Output the [X, Y] coordinate of the center of the cell containing the given text.  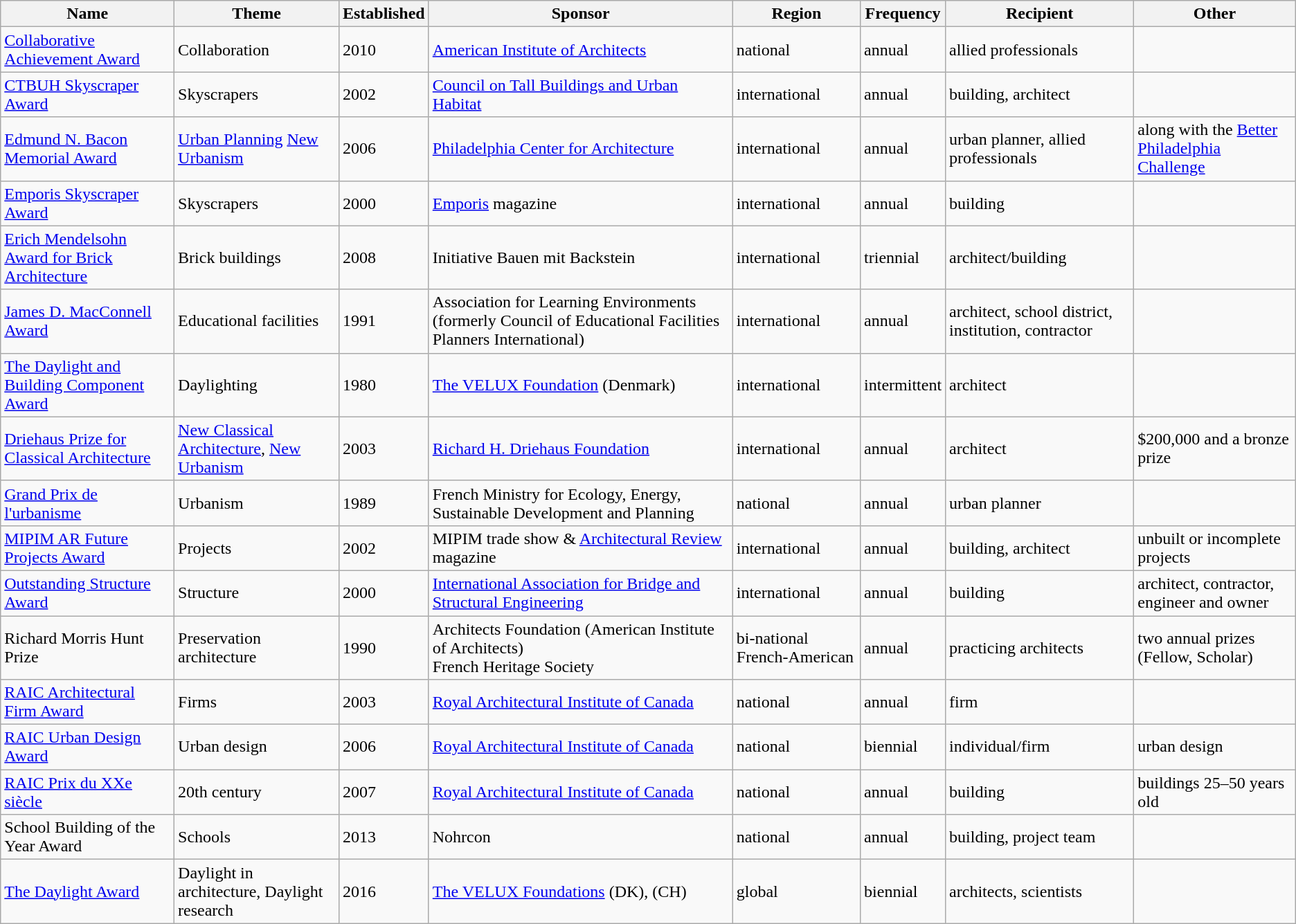
2010 [384, 50]
James D. MacConnell Award [87, 321]
Driehaus Prize for Classical Architecture [87, 449]
The Daylight Award [87, 891]
2013 [384, 837]
two annual prizes (Fellow, Scholar) [1214, 648]
MIPIM AR Future Projects Award [87, 548]
individual/firm [1040, 748]
Established [384, 14]
2016 [384, 891]
along with the Better Philadelphia Challenge [1214, 149]
urban design [1214, 748]
Collaboration [257, 50]
1980 [384, 385]
Projects [257, 548]
20th century [257, 792]
Association for Learning Environments (formerly Council of Educational Facilities Planners International) [580, 321]
Educational facilities [257, 321]
RAIC Prix du XXe siècle [87, 792]
Richard H. Driehaus Foundation [580, 449]
The VELUX Foundations (DK), (CH) [580, 891]
Edmund N. Bacon Memorial Award [87, 149]
Collaborative Achievement Award [87, 50]
Architects Foundation (American Institute of Architects)French Heritage Society [580, 648]
Frequency [903, 14]
global [796, 891]
buildings 25–50 years old [1214, 792]
MIPIM trade show & Architectural Review magazine [580, 548]
The VELUX Foundation (Denmark) [580, 385]
Daylight in architecture, Daylight research [257, 891]
Recipient [1040, 14]
Sponsor [580, 14]
French Ministry for Ecology, Energy, Sustainable Development and Planning [580, 502]
Richard Morris Hunt Prize [87, 648]
Region [796, 14]
Name [87, 14]
$200,000 and a bronze prize [1214, 449]
Outstanding Structure Award [87, 592]
1990 [384, 648]
triennial [903, 257]
The Daylight and Building Component Award [87, 385]
Structure [257, 592]
Preservation architecture [257, 648]
firm [1040, 702]
Grand Prix de l'urbanisme [87, 502]
Initiative Bauen mit Backstein [580, 257]
practicing architects [1040, 648]
architects, scientists [1040, 891]
Urban Planning New Urbanism [257, 149]
1989 [384, 502]
Other [1214, 14]
architect, school district, institution, contractor [1040, 321]
Erich Mendelsohn Award for Brick Architecture [87, 257]
1991 [384, 321]
International Association for Bridge and Structural Engineering [580, 592]
2008 [384, 257]
New Classical Architecture, New Urbanism [257, 449]
urban planner [1040, 502]
Daylighting [257, 385]
Brick buildings [257, 257]
Council on Tall Buildings and Urban Habitat [580, 94]
architect/building [1040, 257]
2007 [384, 792]
RAIC Urban Design Award [87, 748]
Urbanism [257, 502]
architect, contractor, engineer and owner [1214, 592]
allied professionals [1040, 50]
Philadelphia Center for Architecture [580, 149]
American Institute of Architects [580, 50]
intermittent [903, 385]
RAIC Architectural Firm Award [87, 702]
School Building of the Year Award [87, 837]
Emporis Skyscraper Award [87, 203]
Nohrcon [580, 837]
Firms [257, 702]
urban planner, allied professionals [1040, 149]
Urban design [257, 748]
Schools [257, 837]
unbuilt or incomplete projects [1214, 548]
building, project team [1040, 837]
Theme [257, 14]
CTBUH Skyscraper Award [87, 94]
Emporis magazine [580, 203]
bi-national French-American [796, 648]
